Find where the given text appears and provide that cell's center as [X, Y] coordinate. 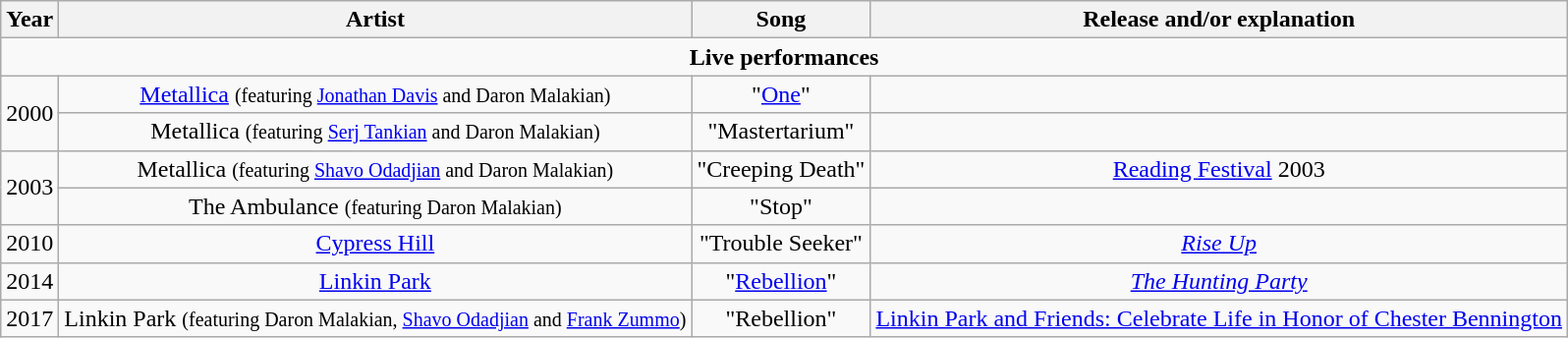
"Stop" [781, 206]
Year [29, 20]
Linkin Park and Friends: Celebrate Life in Honor of Chester Bennington [1219, 318]
Linkin Park (featuring Daron Malakian, Shavo Odadjian and Frank Zummo) [375, 318]
The Hunting Party [1219, 281]
Linkin Park [375, 281]
Live performances [784, 57]
Song [781, 20]
Release and/or explanation [1219, 20]
Cypress Hill [375, 244]
"Creeping Death" [781, 169]
"One" [781, 94]
Reading Festival 2003 [1219, 169]
2000 [29, 113]
2003 [29, 188]
Metallica (featuring Shavo Odadjian and Daron Malakian) [375, 169]
"Mastertarium" [781, 132]
2010 [29, 244]
Metallica (featuring Jonathan Davis and Daron Malakian) [375, 94]
2014 [29, 281]
"Trouble Seeker" [781, 244]
Metallica (featuring Serj Tankian and Daron Malakian) [375, 132]
The Ambulance (featuring Daron Malakian) [375, 206]
2017 [29, 318]
Artist [375, 20]
Rise Up [1219, 244]
